Find where the given text appears and provide that cell's center as [x, y] coordinate. 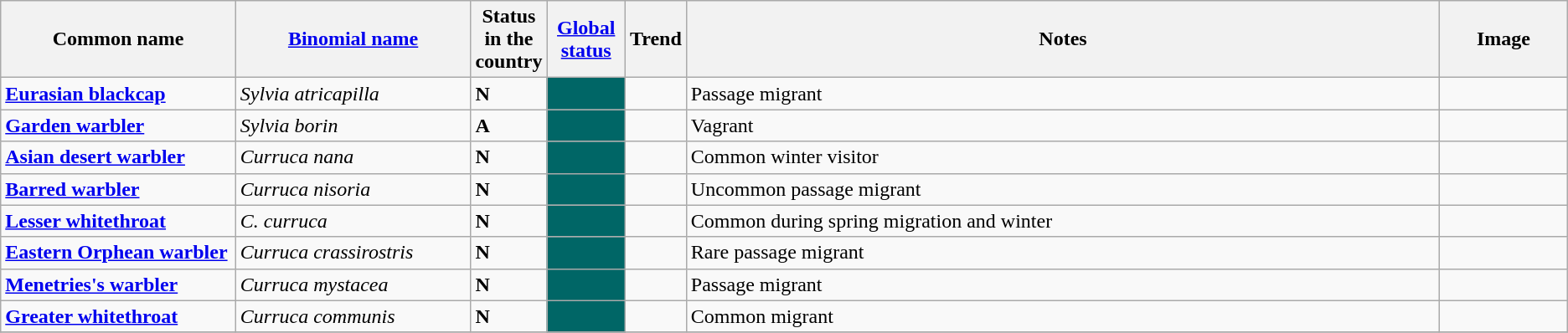
Common winter visitor [1062, 157]
Barred warbler [119, 189]
Binomial name [353, 39]
Trend [655, 39]
Curruca crassirostris [353, 253]
Lesser whitethroat [119, 221]
Vagrant [1062, 126]
Curruca mystacea [353, 284]
Image [1504, 39]
Curruca nisoria [353, 189]
Uncommon passage migrant [1062, 189]
C. curruca [353, 221]
Greater whitethroat [119, 316]
Eastern Orphean warbler [119, 253]
Common during spring migration and winter [1062, 221]
Sylvia borin [353, 126]
Common name [119, 39]
Status in the country [509, 39]
Menetries's warbler [119, 284]
Notes [1062, 39]
Common migrant [1062, 316]
Rare passage migrant [1062, 253]
Asian desert warbler [119, 157]
Garden warbler [119, 126]
Eurasian blackcap [119, 94]
A [509, 126]
Curruca communis [353, 316]
Global status [586, 39]
Sylvia atricapilla [353, 94]
Curruca nana [353, 157]
